Provide the (X, Y) coordinate of the cell's center where the given text is located.  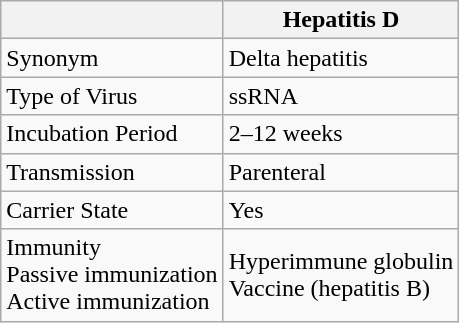
Yes (341, 210)
ImmunityPassive immunizationActive immunization (112, 275)
Type of Virus (112, 96)
Hepatitis D (341, 20)
Synonym (112, 58)
Parenteral (341, 172)
Carrier State (112, 210)
Delta hepatitis (341, 58)
2–12 weeks (341, 134)
Transmission (112, 172)
Hyperimmune globulinVaccine (hepatitis B) (341, 275)
ssRNA (341, 96)
Incubation Period (112, 134)
